Search for the cell housing the specified text and yield its (x, y) center coordinate. 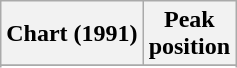
Chart (1991) (72, 34)
Peakposition (189, 34)
